Extract the [x, y] coordinate from the center of the cell holding the provided text.  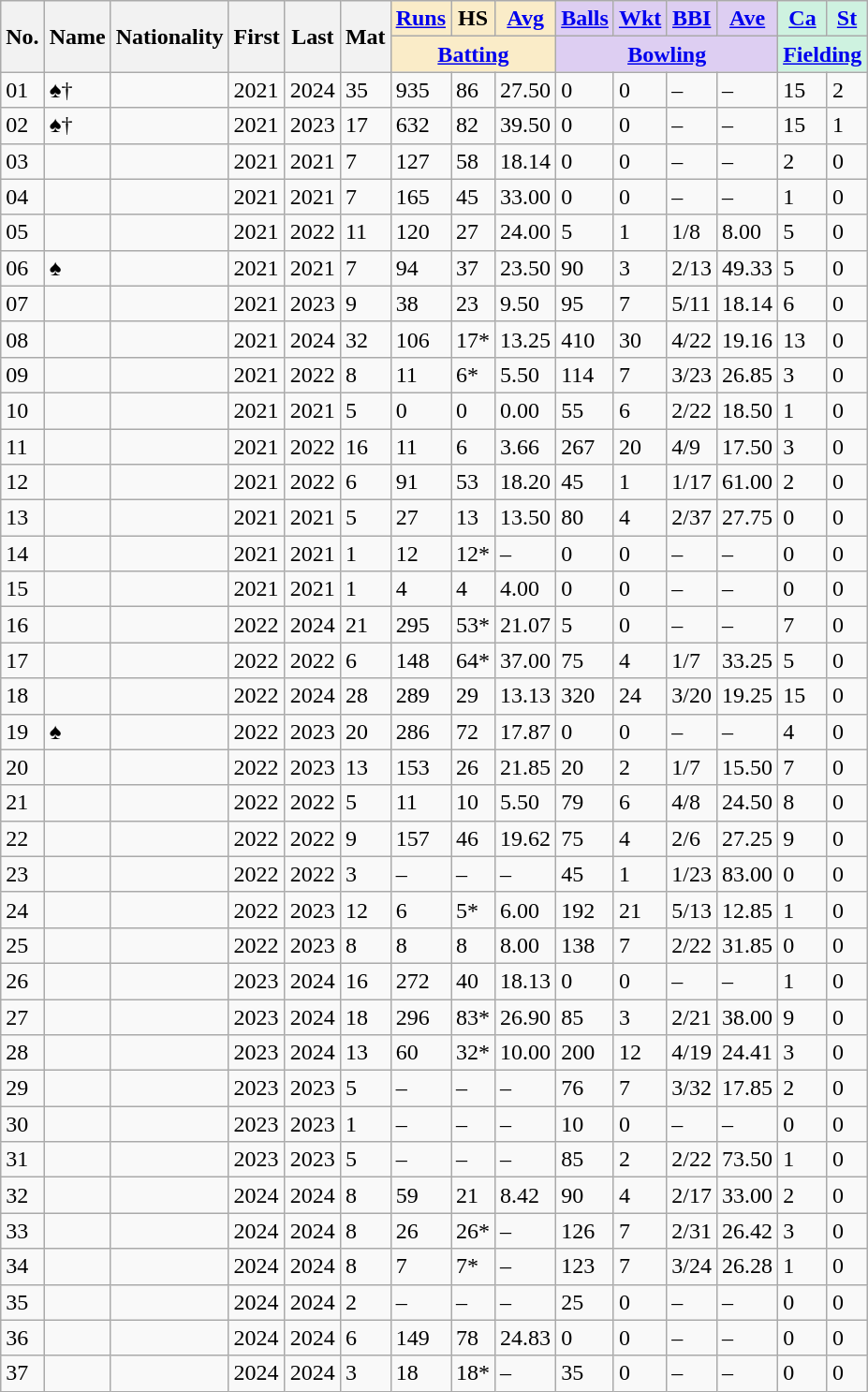
34 [22, 1266]
61.00 [747, 482]
4/19 [692, 1053]
2/6 [692, 838]
6.00 [526, 910]
78 [474, 1338]
01 [22, 90]
64* [474, 660]
3.66 [526, 447]
935 [420, 90]
18.50 [747, 410]
0.00 [526, 410]
22 [22, 838]
296 [420, 1016]
04 [22, 197]
17.87 [526, 732]
91 [420, 482]
46 [474, 838]
295 [420, 625]
7* [474, 1266]
33.25 [747, 660]
09 [22, 375]
21.07 [526, 625]
37.00 [526, 660]
12* [474, 554]
St [846, 19]
82 [474, 126]
127 [420, 161]
40 [474, 981]
27.50 [526, 90]
53 [474, 482]
149 [420, 1338]
106 [420, 339]
36 [22, 1338]
6* [474, 375]
No. [22, 37]
19.16 [747, 339]
5* [474, 910]
410 [585, 339]
15.50 [747, 767]
83* [474, 1016]
18* [474, 1373]
Balls [585, 19]
13.13 [526, 696]
79 [585, 803]
38 [420, 304]
72 [474, 732]
1/17 [692, 482]
27.75 [747, 518]
26* [474, 1231]
24.41 [747, 1053]
Runs [420, 19]
2/13 [692, 268]
59 [420, 1195]
3/20 [692, 696]
33 [22, 1231]
148 [420, 660]
9.50 [526, 304]
39.50 [526, 126]
5/13 [692, 910]
53* [474, 625]
80 [585, 518]
03 [22, 161]
26.85 [747, 375]
2/21 [692, 1016]
02 [22, 126]
Fielding [822, 54]
95 [585, 304]
114 [585, 375]
8.42 [526, 1195]
19.62 [526, 838]
19.25 [747, 696]
73.50 [747, 1160]
31.85 [747, 945]
BBI [692, 19]
192 [585, 910]
1/23 [692, 874]
157 [420, 838]
289 [420, 696]
4/8 [692, 803]
3/24 [692, 1266]
200 [585, 1053]
55 [585, 410]
38.00 [747, 1016]
10.00 [526, 1053]
4.00 [526, 589]
17.50 [747, 447]
632 [420, 126]
Avg [526, 19]
Wkt [640, 19]
2/17 [692, 1195]
Name [77, 37]
286 [420, 732]
21.85 [526, 767]
27.25 [747, 838]
2/31 [692, 1231]
26.42 [747, 1231]
31 [22, 1160]
120 [420, 232]
Batting [474, 54]
272 [420, 981]
153 [420, 767]
12.85 [747, 910]
24.83 [526, 1338]
Mat [365, 37]
26.90 [526, 1016]
24.50 [747, 803]
19 [22, 732]
94 [420, 268]
13.25 [526, 339]
Ca [803, 19]
86 [474, 90]
14 [22, 554]
Nationality [169, 37]
2/37 [692, 518]
4/9 [692, 447]
23.50 [526, 268]
165 [420, 197]
83.00 [747, 874]
32* [474, 1053]
267 [585, 447]
06 [22, 268]
320 [585, 696]
76 [585, 1088]
07 [22, 304]
60 [420, 1053]
17* [474, 339]
1/8 [692, 232]
4/22 [692, 339]
08 [22, 339]
HS [474, 19]
123 [585, 1266]
58 [474, 161]
26.28 [747, 1266]
5/11 [692, 304]
138 [585, 945]
05 [22, 232]
18.20 [526, 482]
Ave [747, 19]
126 [585, 1231]
3/32 [692, 1088]
Last [313, 37]
13.50 [526, 518]
First [257, 37]
18.13 [526, 981]
3/23 [692, 375]
49.33 [747, 268]
Bowling [667, 54]
17.85 [747, 1088]
24.00 [526, 232]
